Output the (x, y) coordinate of the center of the cell containing the given text.  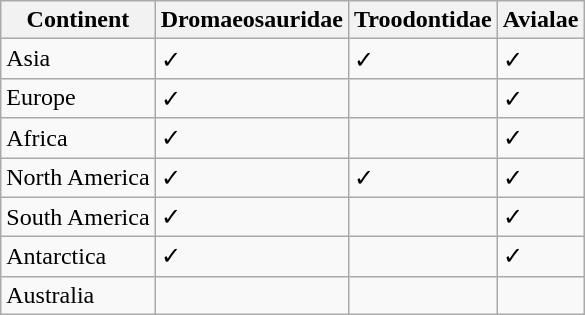
North America (78, 178)
South America (78, 217)
Asia (78, 59)
Avialae (540, 20)
Continent (78, 20)
Australia (78, 295)
Antarctica (78, 257)
Europe (78, 98)
Troodontidae (422, 20)
Africa (78, 138)
Dromaeosauridae (252, 20)
